Scan for the cell matching the given text and deliver its [x, y] coordinate at center. 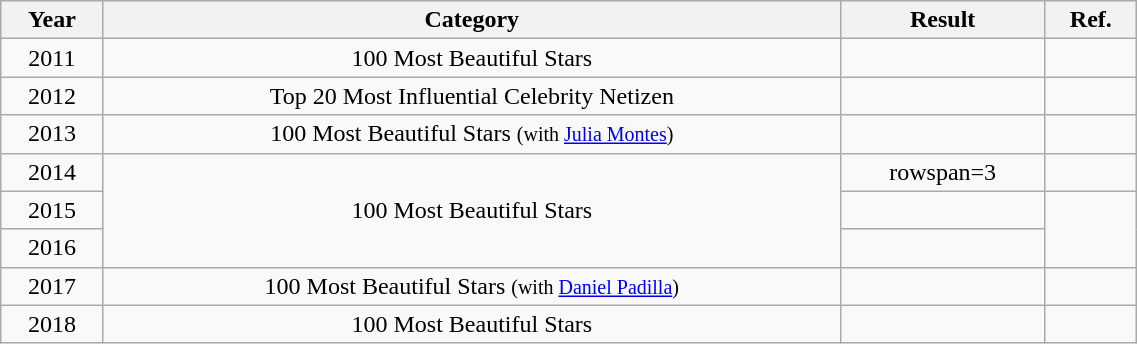
100 Most Beautiful Stars (with Julia Montes) [472, 134]
2012 [52, 96]
2011 [52, 58]
2016 [52, 248]
100 Most Beautiful Stars (with Daniel Padilla) [472, 286]
2014 [52, 172]
Year [52, 20]
Result [942, 20]
Top 20 Most Influential Celebrity Netizen [472, 96]
Ref. [1091, 20]
2013 [52, 134]
2018 [52, 324]
2017 [52, 286]
Category [472, 20]
rowspan=3 [942, 172]
2015 [52, 210]
